Locate the cell with the specified text and output its [X, Y] center coordinate. 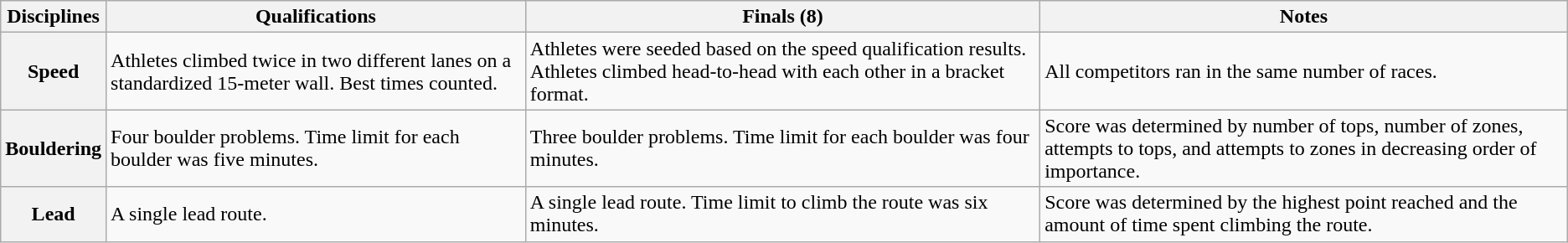
All competitors ran in the same number of races. [1304, 71]
Three boulder problems. Time limit for each boulder was four minutes. [782, 148]
Finals (8) [782, 17]
Speed [54, 71]
Lead [54, 215]
Notes [1304, 17]
A single lead route. [317, 215]
Disciplines [54, 17]
Qualifications [317, 17]
Four boulder problems. Time limit for each boulder was five minutes. [317, 148]
Athletes were seeded based on the speed qualification results. Athletes climbed head-to-head with each other in a bracket format. [782, 71]
Athletes climbed twice in two different lanes on a standardized 15-meter wall. Best times counted. [317, 71]
Bouldering [54, 148]
Score was determined by the highest point reached and the amount of time spent climbing the route. [1304, 215]
Score was determined by number of tops, number of zones, attempts to tops, and attempts to zones in decreasing order of importance. [1304, 148]
A single lead route. Time limit to climb the route was six minutes. [782, 215]
